For the text-containing cell, return its midpoint in [x, y] coordinate format. 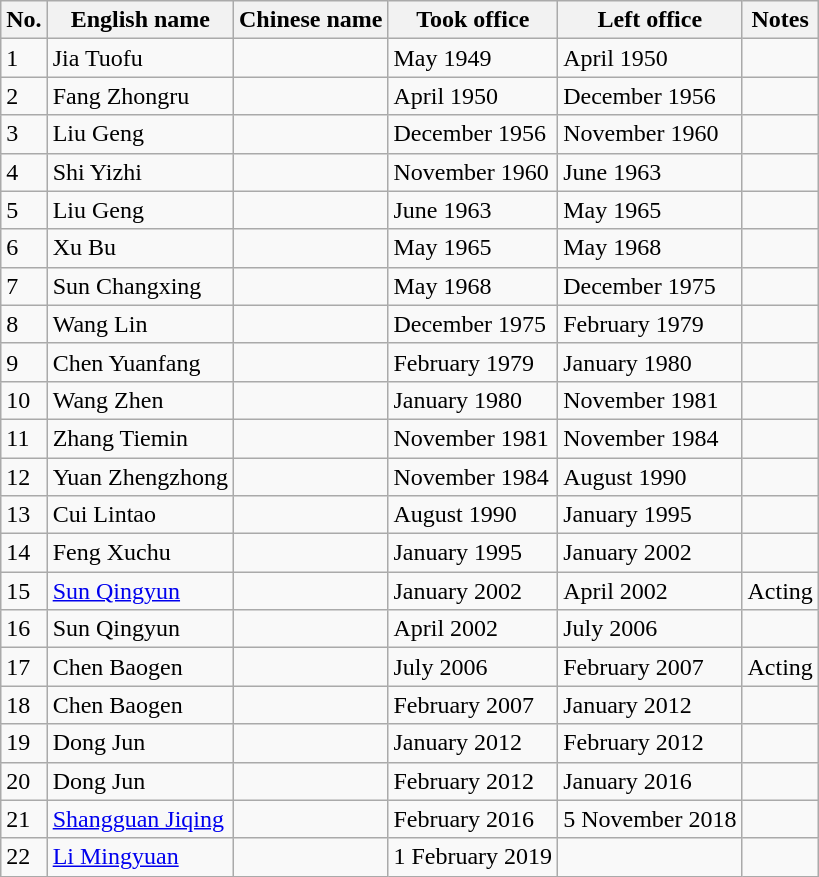
Took office [473, 20]
1 February 2019 [473, 857]
18 [24, 705]
Feng Xuchu [140, 553]
Chinese name [311, 20]
15 [24, 591]
22 [24, 857]
Fang Zhongru [140, 96]
Xu Bu [140, 248]
20 [24, 781]
3 [24, 134]
Li Mingyuan [140, 857]
Wang Zhen [140, 400]
January 2016 [650, 781]
21 [24, 819]
13 [24, 515]
10 [24, 400]
12 [24, 477]
6 [24, 248]
Shangguan Jiqing [140, 819]
Wang Lin [140, 324]
Zhang Tiemin [140, 438]
17 [24, 667]
4 [24, 172]
9 [24, 362]
English name [140, 20]
Cui Lintao [140, 515]
8 [24, 324]
19 [24, 743]
1 [24, 58]
14 [24, 553]
11 [24, 438]
No. [24, 20]
Jia Tuofu [140, 58]
February 2016 [473, 819]
Left office [650, 20]
5 [24, 210]
5 November 2018 [650, 819]
Yuan Zhengzhong [140, 477]
Notes [780, 20]
7 [24, 286]
16 [24, 629]
Shi Yizhi [140, 172]
May 1949 [473, 58]
Chen Yuanfang [140, 362]
Sun Changxing [140, 286]
2 [24, 96]
